Provide the [x, y] coordinate of the cell's center where the given text is located.  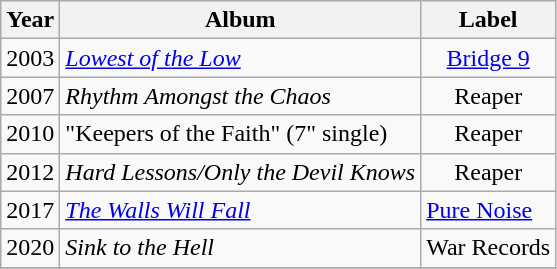
2012 [30, 172]
Rhythm Amongst the Chaos [240, 96]
2003 [30, 58]
Album [240, 20]
2017 [30, 210]
Bridge 9 [488, 58]
The Walls Will Fall [240, 210]
Year [30, 20]
Label [488, 20]
2020 [30, 248]
2010 [30, 134]
Lowest of the Low [240, 58]
"Keepers of the Faith" (7" single) [240, 134]
2007 [30, 96]
Sink to the Hell [240, 248]
War Records [488, 248]
Hard Lessons/Only the Devil Knows [240, 172]
Pure Noise [488, 210]
